Return the (X, Y) coordinate for the center point of the cell that contains the specified text.  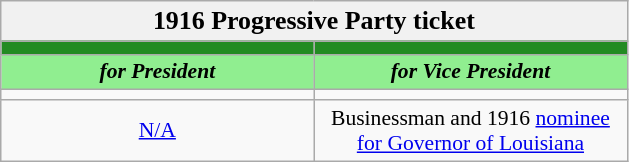
N/A (158, 130)
for Vice President (470, 72)
1916 Progressive Party ticket (314, 21)
Businessman and 1916 nominee for Governor of Louisiana (470, 130)
for President (158, 72)
